Capture the cell that displays the provided text and extract its [x, y] central coordinate. 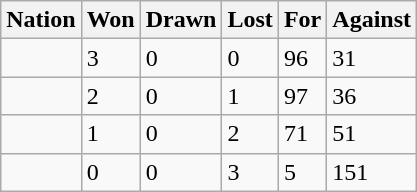
36 [372, 96]
For [302, 20]
97 [302, 96]
Against [372, 20]
151 [372, 172]
Drawn [181, 20]
5 [302, 172]
31 [372, 58]
71 [302, 134]
96 [302, 58]
51 [372, 134]
Won [110, 20]
Nation [41, 20]
Lost [250, 20]
